Scan for the cell matching the given text and deliver its [X, Y] coordinate at center. 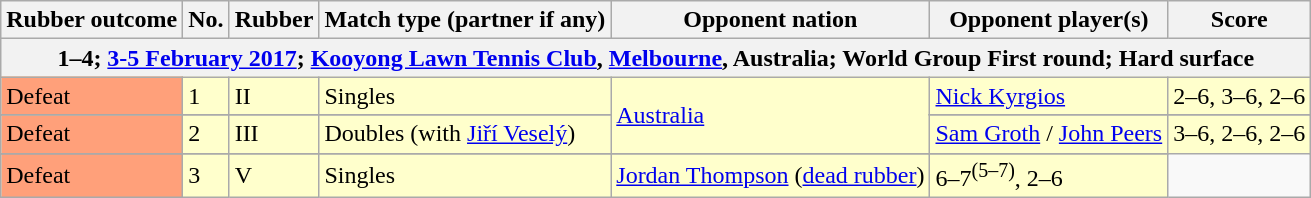
V [274, 176]
II [274, 96]
2–6, 3–6, 2–6 [1240, 96]
Nick Kyrgios [1049, 96]
3–6, 2–6, 2–6 [1240, 134]
1 [206, 96]
6–7(5–7), 2–6 [1049, 176]
Rubber outcome [92, 20]
Opponent player(s) [1049, 20]
No. [206, 20]
Australia [770, 115]
Doubles (with Jiří Veselý) [465, 134]
1–4; 3-5 February 2017; Kooyong Lawn Tennis Club, Melbourne, Australia; World Group First round; Hard surface [656, 58]
Match type (partner if any) [465, 20]
Score [1240, 20]
2 [206, 134]
Sam Groth / John Peers [1049, 134]
Rubber [274, 20]
III [274, 134]
3 [206, 176]
Opponent nation [770, 20]
Jordan Thompson (dead rubber) [770, 176]
